From the cell containing the given text, extract its center point as (x, y) coordinate. 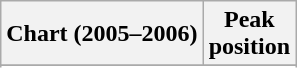
Peakposition (249, 34)
Chart (2005–2006) (102, 34)
